Extract the [x, y] coordinate from the center of the cell holding the provided text.  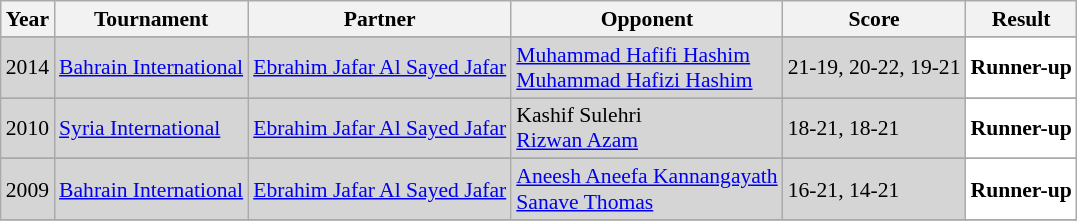
Syria International [151, 128]
Opponent [646, 19]
16-21, 14-21 [874, 190]
Year [28, 19]
2014 [28, 68]
21-19, 20-22, 19-21 [874, 68]
Muhammad Hafifi Hashim Muhammad Hafizi Hashim [646, 68]
Partner [380, 19]
Result [1022, 19]
Score [874, 19]
18-21, 18-21 [874, 128]
2009 [28, 190]
Aneesh Aneefa Kannangayath Sanave Thomas [646, 190]
Tournament [151, 19]
Kashif Sulehri Rizwan Azam [646, 128]
2010 [28, 128]
